Capture the cell that displays the provided text and extract its [X, Y] central coordinate. 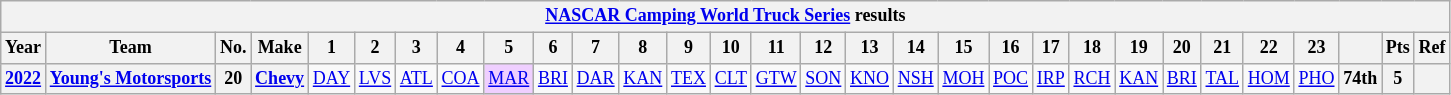
Make [280, 48]
9 [689, 48]
4 [460, 48]
CLT [730, 78]
TAL [1222, 78]
10 [730, 48]
Pts [1398, 48]
11 [776, 48]
14 [916, 48]
MAR [509, 78]
3 [417, 48]
HOM [1268, 78]
POC [1011, 78]
16 [1011, 48]
15 [964, 48]
74th [1360, 78]
Year [24, 48]
DAY [331, 78]
21 [1222, 48]
Chevy [280, 78]
COA [460, 78]
13 [870, 48]
LVS [374, 78]
SON [824, 78]
DAR [596, 78]
23 [1316, 48]
KNO [870, 78]
No. [234, 48]
12 [824, 48]
NSH [916, 78]
1 [331, 48]
18 [1092, 48]
PHO [1316, 78]
2022 [24, 78]
8 [643, 48]
RCH [1092, 78]
22 [1268, 48]
ATL [417, 78]
17 [1050, 48]
6 [554, 48]
7 [596, 48]
Young's Motorsports [130, 78]
Ref [1432, 48]
IRP [1050, 78]
NASCAR Camping World Truck Series results [726, 16]
GTW [776, 78]
TEX [689, 78]
Team [130, 48]
MOH [964, 78]
2 [374, 48]
19 [1139, 48]
